Locate the cell with the specified text and output its (X, Y) center coordinate. 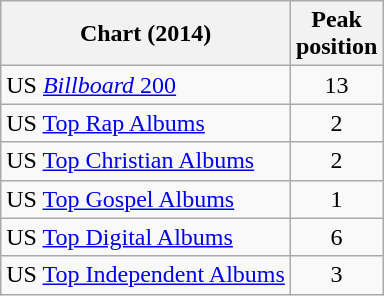
1 (336, 199)
Chart (2014) (146, 34)
3 (336, 275)
Peakposition (336, 34)
13 (336, 85)
US Top Rap Albums (146, 123)
US Billboard 200 (146, 85)
6 (336, 237)
US Top Digital Albums (146, 237)
US Top Independent Albums (146, 275)
US Top Christian Albums (146, 161)
US Top Gospel Albums (146, 199)
